Return the [x, y] coordinate for the center point of the cell that contains the specified text.  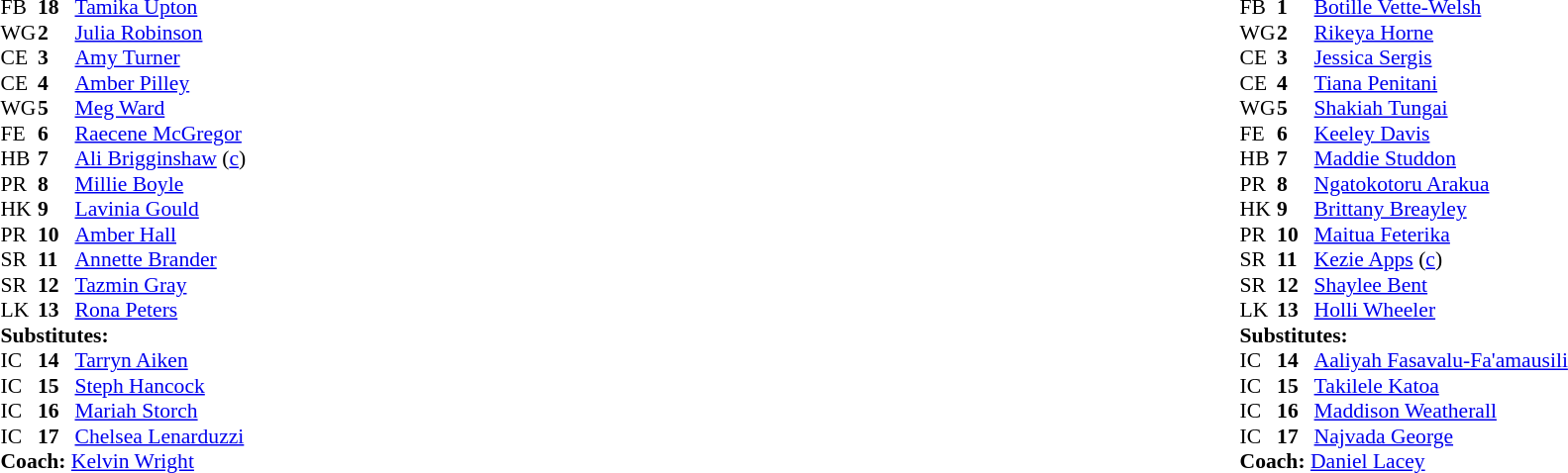
Millie Boyle [160, 184]
Jessica Sergis [1441, 58]
Takilele Katoa [1441, 386]
Tarryn Aiken [160, 361]
Amy Turner [160, 58]
Rikeya Horne [1441, 33]
Holli Wheeler [1441, 310]
Steph Hancock [160, 386]
Raecene McGregor [160, 134]
Amber Pilley [160, 83]
Meg Ward [160, 108]
Brittany Breayley [1441, 209]
Shakiah Tungai [1441, 108]
Rona Peters [160, 310]
Kezie Apps (c) [1441, 260]
Shaylee Bent [1441, 285]
Lavinia Gould [160, 209]
Maddie Studdon [1441, 159]
Tiana Penitani [1441, 83]
Amber Hall [160, 235]
Najvada George [1441, 436]
Julia Robinson [160, 33]
Chelsea Lenarduzzi [160, 436]
Keeley Davis [1441, 134]
Ngatokotoru Arakua [1441, 184]
Maitua Feterika [1441, 235]
Ali Brigginshaw (c) [160, 159]
Tazmin Gray [160, 285]
Mariah Storch [160, 411]
Maddison Weatherall [1441, 411]
Aaliyah Fasavalu-Fa'amausili [1441, 361]
Annette Brander [160, 260]
